Provide the (X, Y) coordinate of the cell's center where the given text is located.  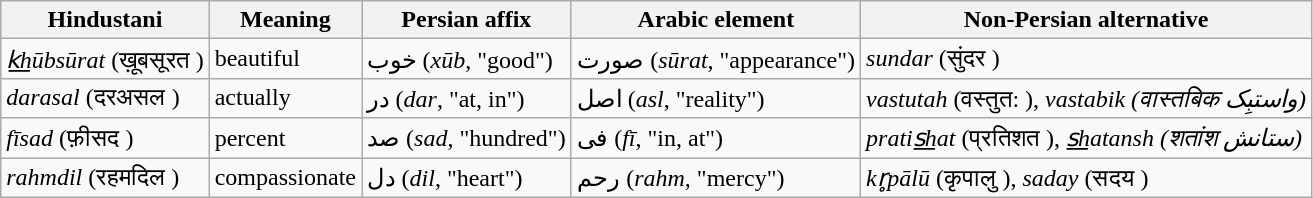
Persian affix (467, 20)
pratis͟hat (प्रतिशत ), s͟hatansh (शतांश ستانش) (1086, 138)
darasal (दरअसल ) (105, 98)
خوب (xūb, "good") (467, 59)
رحم (rahm, "mercy") (716, 178)
kr̥pālū (कृपालु ), saday (सदय ) (1086, 178)
rahmdil (रहमदिल ) (105, 178)
percent (285, 138)
فی (fī, "in, at") (716, 138)
صورت (sūrat, "appearance") (716, 59)
beautiful (285, 59)
sundar (सुंदर ) (1086, 59)
Non-Persian alternative (1086, 20)
دل (dil, "heart") (467, 178)
vastutah (वस्तुत: ), vastabik (वास्तबिक واستبِک) (1086, 98)
اصل (asl, "reality") (716, 98)
در (dar, "at, in") (467, 98)
Meaning (285, 20)
compassionate (285, 178)
Hindustani (105, 20)
fīsad (फ़ीसद ) (105, 138)
k͟hūbsūrat (ख़ूबसूरत ) (105, 59)
Arabic element (716, 20)
actually (285, 98)
صد (sad, "hundred") (467, 138)
